Output the (X, Y) coordinate of the center of the cell containing the given text.  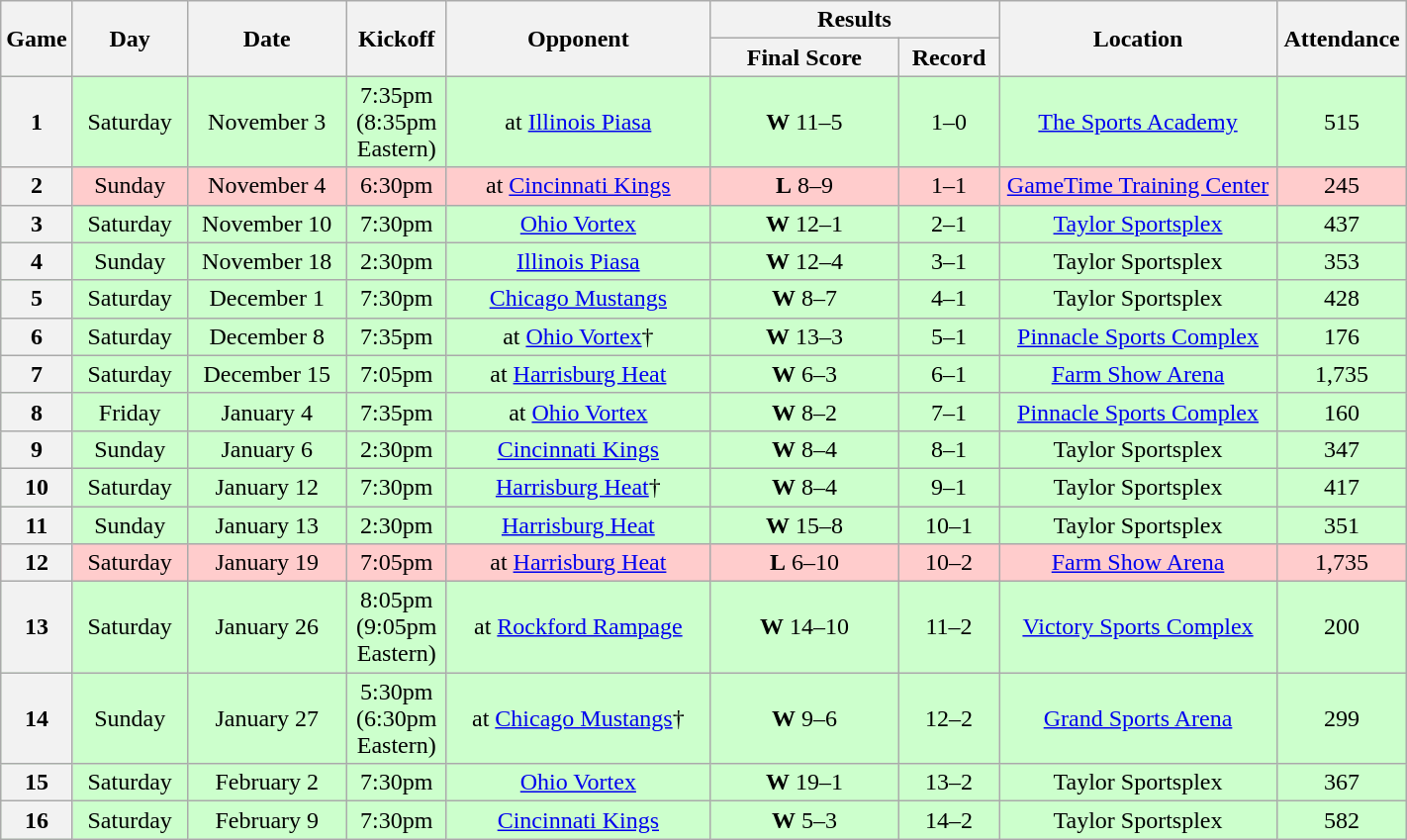
Attendance (1342, 39)
February 9 (267, 820)
1 (37, 122)
Harrisburg Heat† (578, 487)
8 (37, 412)
W 8–2 (803, 412)
W 8–7 (803, 299)
367 (1342, 783)
November 18 (267, 261)
at Illinois Piasa (578, 122)
January 19 (267, 563)
428 (1342, 299)
November 3 (267, 122)
16 (37, 820)
8–1 (948, 449)
9 (37, 449)
437 (1342, 224)
W 6–3 (803, 374)
The Sports Academy (1138, 122)
January 6 (267, 449)
W 14–10 (803, 627)
9–1 (948, 487)
February 2 (267, 783)
7 (37, 374)
2 (37, 186)
W 9–6 (803, 718)
Harrisburg Heat (578, 525)
5:30pm(6:30pm Eastern) (396, 718)
1–1 (948, 186)
at Ohio Vortex† (578, 336)
Opponent (578, 39)
5–1 (948, 336)
160 (1342, 412)
3 (37, 224)
12–2 (948, 718)
1–0 (948, 122)
December 15 (267, 374)
10–1 (948, 525)
Location (1138, 39)
W 5–3 (803, 820)
8:05pm(9:05pm Eastern) (396, 627)
Day (130, 39)
4–1 (948, 299)
245 (1342, 186)
January 27 (267, 718)
200 (1342, 627)
7:35pm(8:35pm Eastern) (396, 122)
Victory Sports Complex (1138, 627)
6:30pm (396, 186)
10 (37, 487)
GameTime Training Center (1138, 186)
Chicago Mustangs (578, 299)
353 (1342, 261)
January 13 (267, 525)
W 12–1 (803, 224)
3–1 (948, 261)
13–2 (948, 783)
at Chicago Mustangs† (578, 718)
14–2 (948, 820)
11–2 (948, 627)
Illinois Piasa (578, 261)
351 (1342, 525)
W 12–4 (803, 261)
12 (37, 563)
W 19–1 (803, 783)
November 10 (267, 224)
L 6–10 (803, 563)
Record (948, 57)
299 (1342, 718)
13 (37, 627)
417 (1342, 487)
6 (37, 336)
December 8 (267, 336)
2–1 (948, 224)
14 (37, 718)
Grand Sports Arena (1138, 718)
515 (1342, 122)
at Cincinnati Kings (578, 186)
W 11–5 (803, 122)
6–1 (948, 374)
at Rockford Rampage (578, 627)
347 (1342, 449)
Date (267, 39)
December 1 (267, 299)
10–2 (948, 563)
at Ohio Vortex (578, 412)
176 (1342, 336)
Results (854, 20)
4 (37, 261)
582 (1342, 820)
Friday (130, 412)
15 (37, 783)
Game (37, 39)
Kickoff (396, 39)
January 26 (267, 627)
11 (37, 525)
January 12 (267, 487)
7–1 (948, 412)
5 (37, 299)
January 4 (267, 412)
November 4 (267, 186)
L 8–9 (803, 186)
Final Score (803, 57)
W 13–3 (803, 336)
W 15–8 (803, 525)
